Return the (x, y) coordinate for the center point of the cell that contains the specified text.  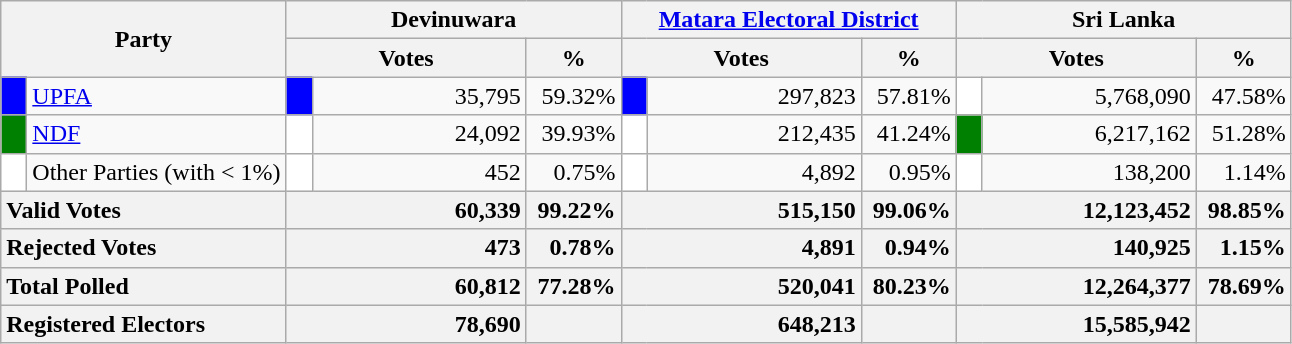
51.28% (1244, 134)
78,690 (406, 324)
24,092 (419, 134)
520,041 (741, 286)
77.28% (574, 286)
Valid Votes (144, 210)
Rejected Votes (144, 248)
99.22% (574, 210)
Party (144, 39)
59.32% (574, 96)
98.85% (1244, 210)
78.69% (1244, 286)
60,812 (406, 286)
Sri Lanka (1124, 20)
60,339 (406, 210)
Total Polled (144, 286)
80.23% (908, 286)
39.93% (574, 134)
1.14% (1244, 172)
0.75% (574, 172)
35,795 (419, 96)
99.06% (908, 210)
12,123,452 (1076, 210)
Matara Electoral District (788, 20)
Devinuwara (454, 20)
4,892 (754, 172)
452 (419, 172)
47.58% (1244, 96)
Registered Electors (144, 324)
57.81% (908, 96)
4,891 (741, 248)
473 (406, 248)
515,150 (741, 210)
41.24% (908, 134)
648,213 (741, 324)
0.94% (908, 248)
Other Parties (with < 1%) (156, 172)
0.95% (908, 172)
0.78% (574, 248)
212,435 (754, 134)
140,925 (1076, 248)
6,217,162 (1089, 134)
1.15% (1244, 248)
15,585,942 (1076, 324)
NDF (156, 134)
297,823 (754, 96)
UPFA (156, 96)
12,264,377 (1076, 286)
138,200 (1089, 172)
5,768,090 (1089, 96)
